Provide the [x, y] coordinate of the cell's center where the given text is located.  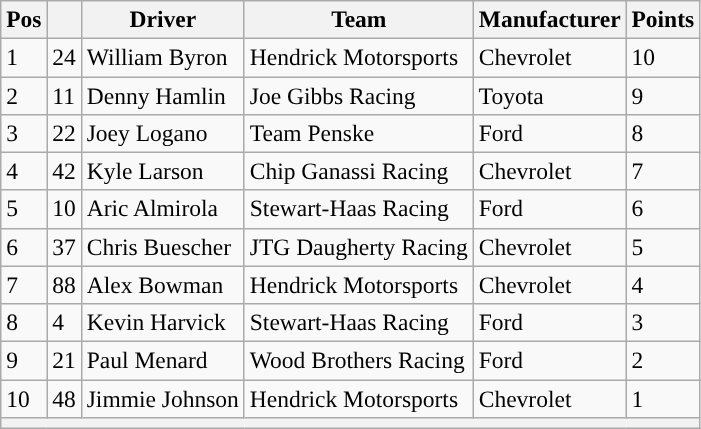
JTG Daugherty Racing [358, 247]
42 [64, 171]
Toyota [550, 95]
24 [64, 57]
William Byron [162, 57]
Denny Hamlin [162, 95]
Driver [162, 19]
Team Penske [358, 133]
Chris Buescher [162, 247]
Kyle Larson [162, 171]
Aric Almirola [162, 209]
22 [64, 133]
Manufacturer [550, 19]
Points [663, 19]
Joe Gibbs Racing [358, 95]
Chip Ganassi Racing [358, 171]
Alex Bowman [162, 285]
Jimmie Johnson [162, 398]
Joey Logano [162, 133]
48 [64, 398]
37 [64, 247]
11 [64, 95]
Team [358, 19]
Pos [24, 19]
Kevin Harvick [162, 322]
21 [64, 360]
Wood Brothers Racing [358, 360]
Paul Menard [162, 360]
88 [64, 285]
